Capture the cell that displays the provided text and extract its [X, Y] central coordinate. 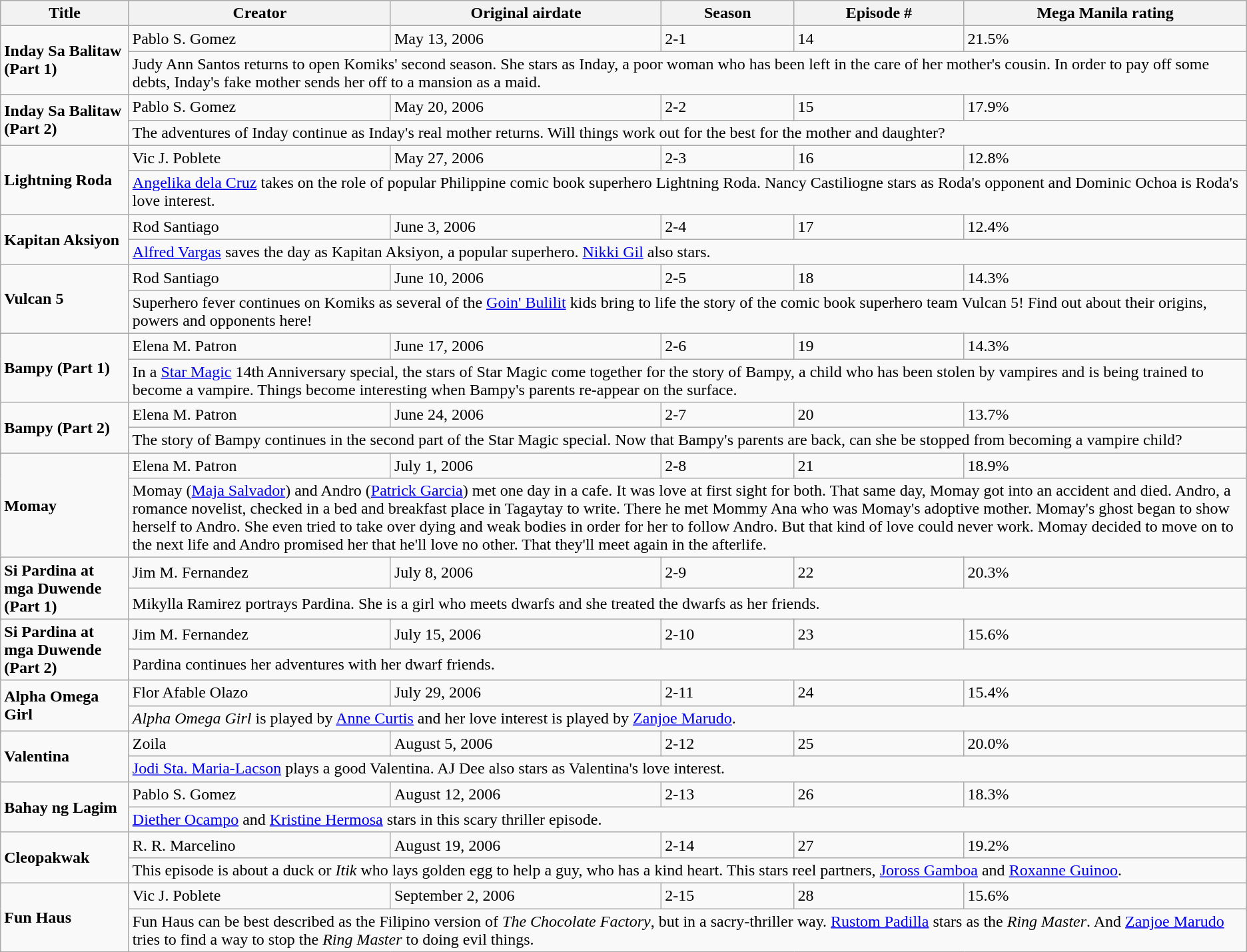
Pardina continues her adventures with her dwarf friends. [687, 665]
Bampy (Part 2) [65, 428]
2-11 [727, 693]
18.9% [1105, 466]
2-8 [727, 466]
Creator [260, 13]
2-12 [727, 743]
Vulcan 5 [65, 298]
Cleopakwak [65, 857]
Jodi Sta. Maria-Lacson plays a good Valentina. AJ Dee also stars as Valentina's love interest. [687, 769]
June 17, 2006 [526, 346]
Episode # [879, 13]
Si Pardina at mga Duwende (Part 2) [65, 650]
Season [727, 13]
12.8% [1105, 158]
Lightning Roda [65, 180]
June 10, 2006 [526, 277]
27 [879, 845]
2-10 [727, 634]
Inday Sa Balitaw (Part 1) [65, 60]
May 13, 2006 [526, 39]
22 [879, 573]
18.3% [1105, 794]
21.5% [1105, 39]
18 [879, 277]
Valentina [65, 756]
Mega Manila rating [1105, 13]
July 29, 2006 [526, 693]
20.3% [1105, 573]
24 [879, 693]
28 [879, 895]
2-14 [727, 845]
17.9% [1105, 107]
2-13 [727, 794]
20.0% [1105, 743]
Diether Ocampo and Kristine Hermosa stars in this scary thriller episode. [687, 819]
Momay [65, 505]
2-7 [727, 415]
Zoila [260, 743]
15 [879, 107]
2-5 [727, 277]
Alpha Omega Girl [65, 706]
2-3 [727, 158]
17 [879, 227]
Si Pardina at mga Duwende (Part 1) [65, 588]
20 [879, 415]
Flor Afable Olazo [260, 693]
Fun Haus [65, 917]
Inday Sa Balitaw (Part 2) [65, 120]
Mikylla Ramirez portrays Pardina. She is a girl who meets dwarfs and she treated the dwarfs as her friends. [687, 604]
May 27, 2006 [526, 158]
2-6 [727, 346]
The adventures of Inday continue as Inday's real mother returns. Will things work out for the best for the mother and daughter? [687, 133]
July 15, 2006 [526, 634]
July 1, 2006 [526, 466]
August 5, 2006 [526, 743]
September 2, 2006 [526, 895]
13.7% [1105, 415]
26 [879, 794]
Title [65, 13]
R. R. Marcelino [260, 845]
Kapitan Aksiyon [65, 239]
June 24, 2006 [526, 415]
19 [879, 346]
August 12, 2006 [526, 794]
16 [879, 158]
Alfred Vargas saves the day as Kapitan Aksiyon, a popular superhero. Nikki Gil also stars. [687, 252]
Bahay ng Lagim [65, 807]
Alpha Omega Girl is played by Anne Curtis and her love interest is played by Zanjoe Marudo. [687, 718]
25 [879, 743]
2-2 [727, 107]
Original airdate [526, 13]
July 8, 2006 [526, 573]
12.4% [1105, 227]
15.4% [1105, 693]
14 [879, 39]
May 20, 2006 [526, 107]
21 [879, 466]
2-9 [727, 573]
2-15 [727, 895]
June 3, 2006 [526, 227]
23 [879, 634]
Bampy (Part 1) [65, 368]
2-1 [727, 39]
19.2% [1105, 845]
2-4 [727, 227]
August 19, 2006 [526, 845]
